Return the (x, y) coordinate for the center point of the cell that contains the specified text.  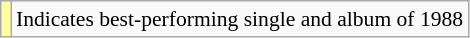
Indicates best-performing single and album of 1988 (240, 19)
